Search for the cell housing the specified text and yield its [x, y] center coordinate. 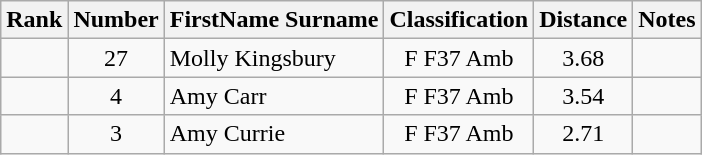
Rank [34, 20]
3.68 [584, 58]
Distance [584, 20]
3 [116, 134]
Molly Kingsbury [274, 58]
Amy Currie [274, 134]
2.71 [584, 134]
3.54 [584, 96]
4 [116, 96]
Notes [667, 20]
FirstName Surname [274, 20]
Amy Carr [274, 96]
27 [116, 58]
Classification [459, 20]
Number [116, 20]
